Pinpoint the cell where the given text exists, returning its [x, y] midpoint coordinate. 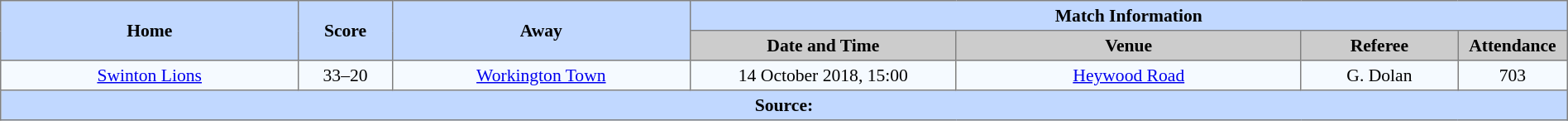
Source: [784, 105]
14 October 2018, 15:00 [823, 75]
Workington Town [541, 75]
Swinton Lions [150, 75]
Match Information [1128, 16]
G. Dolan [1379, 75]
703 [1513, 75]
Venue [1128, 46]
33–20 [346, 75]
Referee [1379, 46]
Heywood Road [1128, 75]
Away [541, 31]
Attendance [1513, 46]
Date and Time [823, 46]
Score [346, 31]
Home [150, 31]
